Pinpoint the cell where the given text exists, returning its [X, Y] midpoint coordinate. 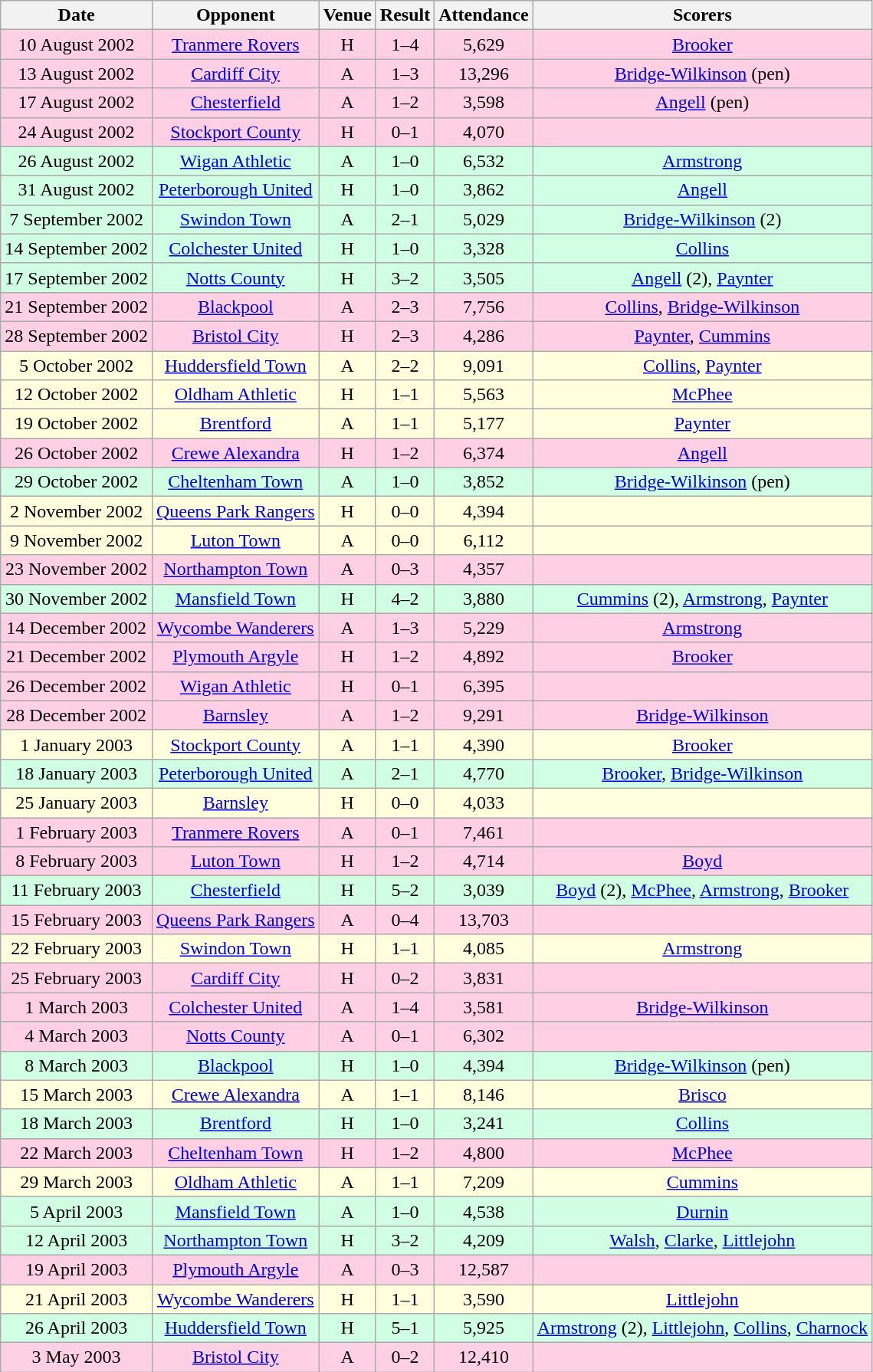
7,209 [484, 1182]
14 September 2002 [77, 248]
5,563 [484, 395]
Bridge-Wilkinson (2) [702, 219]
Result [405, 15]
3,598 [484, 103]
28 December 2002 [77, 715]
5 October 2002 [77, 366]
5,629 [484, 44]
1 January 2003 [77, 744]
6,112 [484, 540]
21 September 2002 [77, 307]
4–2 [405, 599]
9,291 [484, 715]
1 March 2003 [77, 1007]
15 February 2003 [77, 920]
8 February 2003 [77, 862]
3,328 [484, 248]
3,581 [484, 1007]
8 March 2003 [77, 1065]
5,177 [484, 424]
Boyd [702, 862]
24 August 2002 [77, 132]
4,033 [484, 803]
3,831 [484, 978]
9 November 2002 [77, 540]
26 August 2002 [77, 161]
11 February 2003 [77, 891]
Scorers [702, 15]
6,532 [484, 161]
4,286 [484, 336]
13,296 [484, 74]
19 October 2002 [77, 424]
4 March 2003 [77, 1036]
5 April 2003 [77, 1211]
7,756 [484, 307]
5–1 [405, 1328]
Durnin [702, 1211]
29 March 2003 [77, 1182]
13,703 [484, 920]
Collins, Paynter [702, 366]
Brooker, Bridge-Wilkinson [702, 773]
4,714 [484, 862]
4,085 [484, 949]
4,800 [484, 1153]
2 November 2002 [77, 511]
12 April 2003 [77, 1240]
10 August 2002 [77, 44]
Cummins (2), Armstrong, Paynter [702, 599]
3,039 [484, 891]
12,410 [484, 1357]
17 August 2002 [77, 103]
3,862 [484, 190]
4,770 [484, 773]
21 December 2002 [77, 657]
1 February 2003 [77, 832]
3,880 [484, 599]
4,357 [484, 569]
30 November 2002 [77, 599]
4,070 [484, 132]
Walsh, Clarke, Littlejohn [702, 1240]
25 January 2003 [77, 803]
25 February 2003 [77, 978]
17 September 2002 [77, 277]
4,892 [484, 657]
26 October 2002 [77, 453]
Venue [347, 15]
18 March 2003 [77, 1124]
31 August 2002 [77, 190]
12,587 [484, 1269]
7 September 2002 [77, 219]
22 March 2003 [77, 1153]
15 March 2003 [77, 1095]
23 November 2002 [77, 569]
7,461 [484, 832]
Date [77, 15]
0–4 [405, 920]
6,395 [484, 686]
29 October 2002 [77, 482]
3,852 [484, 482]
3,505 [484, 277]
Armstrong (2), Littlejohn, Collins, Charnock [702, 1328]
2–2 [405, 366]
9,091 [484, 366]
Brisco [702, 1095]
19 April 2003 [77, 1269]
8,146 [484, 1095]
5,029 [484, 219]
5,925 [484, 1328]
Paynter, Cummins [702, 336]
26 December 2002 [77, 686]
3,241 [484, 1124]
Angell (pen) [702, 103]
14 December 2002 [77, 628]
Paynter [702, 424]
6,374 [484, 453]
5,229 [484, 628]
Angell (2), Paynter [702, 277]
28 September 2002 [77, 336]
21 April 2003 [77, 1299]
3,590 [484, 1299]
Attendance [484, 15]
26 April 2003 [77, 1328]
Boyd (2), McPhee, Armstrong, Brooker [702, 891]
12 October 2002 [77, 395]
4,538 [484, 1211]
4,390 [484, 744]
3 May 2003 [77, 1357]
Collins, Bridge-Wilkinson [702, 307]
6,302 [484, 1036]
18 January 2003 [77, 773]
Opponent [235, 15]
Littlejohn [702, 1299]
13 August 2002 [77, 74]
4,209 [484, 1240]
Cummins [702, 1182]
5–2 [405, 891]
22 February 2003 [77, 949]
